Return the [X, Y] coordinate for the center point of the cell that contains the specified text.  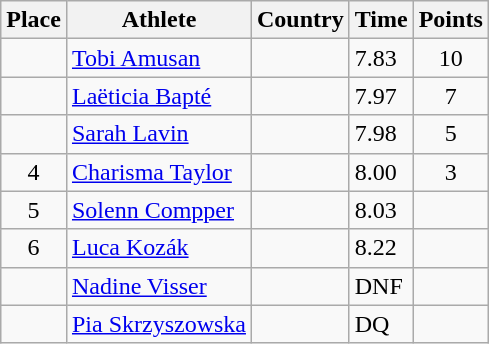
Charisma Taylor [158, 172]
Solenn Compper [158, 210]
Points [450, 20]
Tobi Amusan [158, 58]
Country [300, 20]
DQ [381, 324]
7 [450, 96]
8.03 [381, 210]
Place [34, 20]
3 [450, 172]
7.97 [381, 96]
Nadine Visser [158, 286]
Time [381, 20]
Pia Skrzyszowska [158, 324]
7.83 [381, 58]
6 [34, 248]
8.22 [381, 248]
Sarah Lavin [158, 134]
Luca Kozák [158, 248]
8.00 [381, 172]
4 [34, 172]
DNF [381, 286]
7.98 [381, 134]
10 [450, 58]
Laëticia Bapté [158, 96]
Athlete [158, 20]
